Search for the cell housing the specified text and yield its (X, Y) center coordinate. 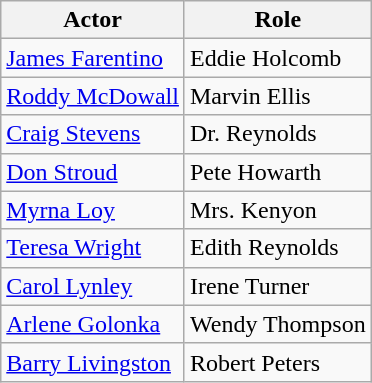
Eddie Holcomb (278, 58)
Don Stroud (93, 172)
Carol Lynley (93, 286)
Mrs. Kenyon (278, 210)
Teresa Wright (93, 248)
Actor (93, 20)
Craig Stevens (93, 134)
Pete Howarth (278, 172)
Robert Peters (278, 362)
Wendy Thompson (278, 324)
Myrna Loy (93, 210)
Dr. Reynolds (278, 134)
Role (278, 20)
Irene Turner (278, 286)
Roddy McDowall (93, 96)
Barry Livingston (93, 362)
James Farentino (93, 58)
Arlene Golonka (93, 324)
Edith Reynolds (278, 248)
Marvin Ellis (278, 96)
